Extract the [x, y] coordinate from the center of the cell holding the provided text.  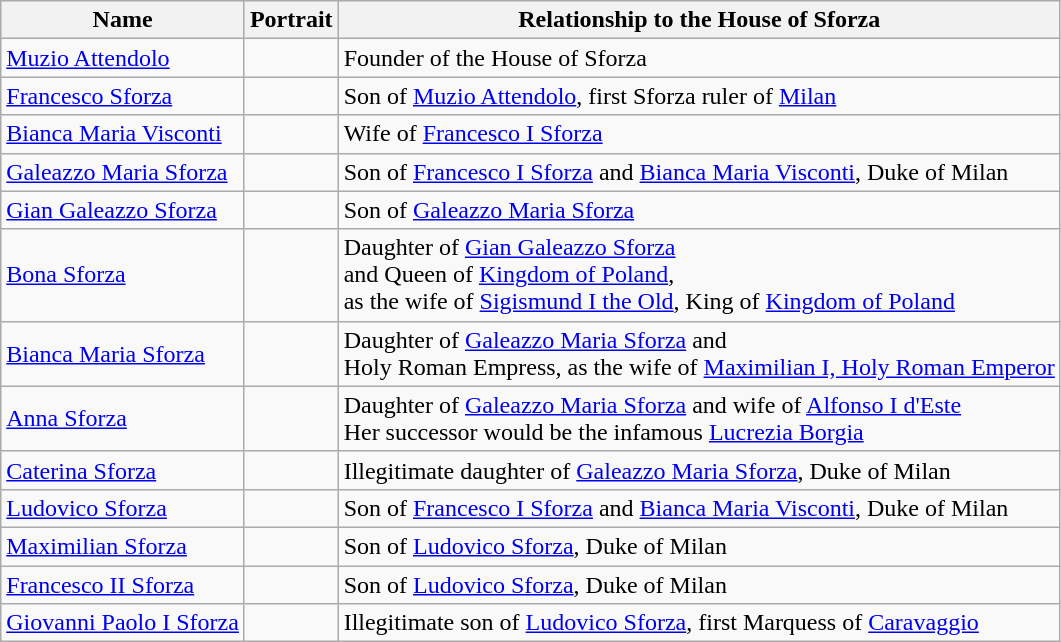
Daughter of Galeazzo Maria Sforza and wife of Alfonso I d'EsteHer successor would be the infamous Lucrezia Borgia [699, 418]
Name [123, 20]
Caterina Sforza [123, 470]
Daughter of Galeazzo Maria Sforza and Holy Roman Empress, as the wife of Maximilian I, Holy Roman Emperor [699, 354]
Illegitimate son of Ludovico Sforza, first Marquess of Caravaggio [699, 623]
Maximilian Sforza [123, 546]
Founder of the House of Sforza [699, 58]
Wife of Francesco I Sforza [699, 134]
Bianca Maria Visconti [123, 134]
Francesco II Sforza [123, 585]
Anna Sforza [123, 418]
Ludovico Sforza [123, 508]
Gian Galeazzo Sforza [123, 210]
Daughter of Gian Galeazzo Sforza and Queen of Kingdom of Poland, as the wife of Sigismund I the Old, King of Kingdom of Poland [699, 275]
Bona Sforza [123, 275]
Galeazzo Maria Sforza [123, 172]
Relationship to the House of Sforza [699, 20]
Muzio Attendolo [123, 58]
Son of Muzio Attendolo, first Sforza ruler of Milan [699, 96]
Francesco Sforza [123, 96]
Portrait [291, 20]
Son of Galeazzo Maria Sforza [699, 210]
Giovanni Paolo I Sforza [123, 623]
Illegitimate daughter of Galeazzo Maria Sforza, Duke of Milan [699, 470]
Bianca Maria Sforza [123, 354]
